Return the (X, Y) coordinate for the center point of the cell that contains the specified text.  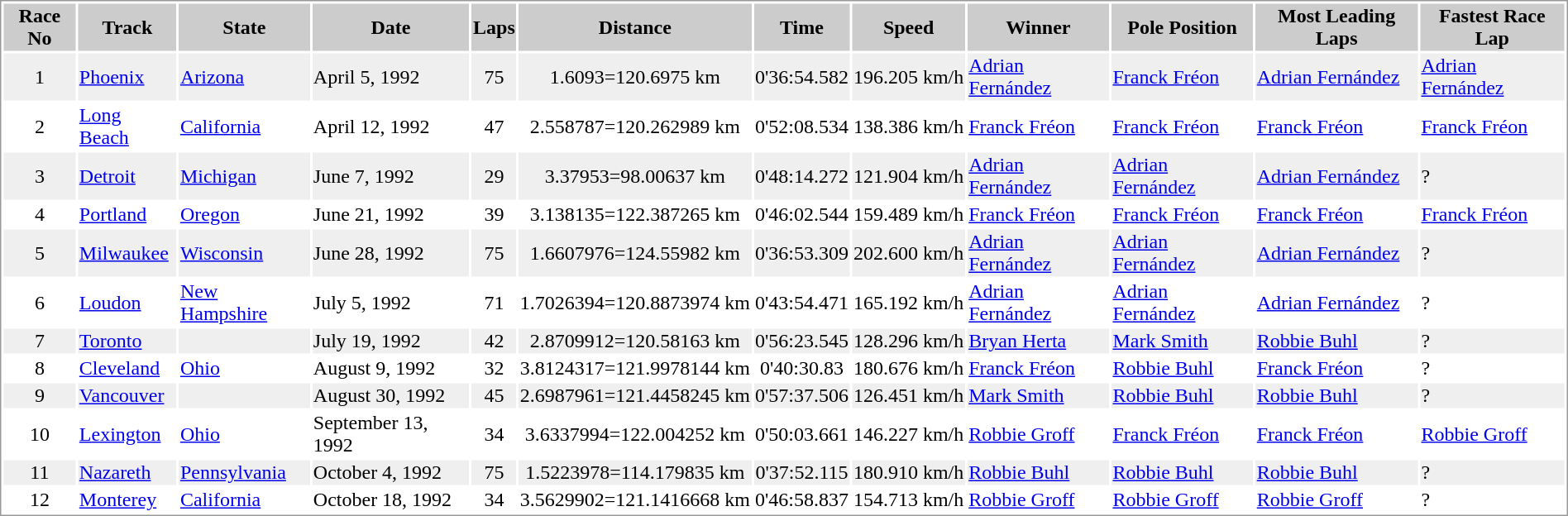
June 28, 1992 (390, 253)
71 (495, 303)
12 (40, 500)
1.5223978=114.179835 km (635, 472)
0'36:54.582 (801, 76)
180.910 km/h (908, 472)
Laps (495, 26)
Monterey (127, 500)
Speed (908, 26)
Lexington (127, 433)
0'46:58.837 (801, 500)
Winner (1039, 26)
202.600 km/h (908, 253)
2 (40, 126)
Race No (40, 26)
0'57:37.506 (801, 396)
Portland (127, 214)
0'48:14.272 (801, 175)
196.205 km/h (908, 76)
2.8709912=120.58163 km (635, 342)
Loudon (127, 303)
July 5, 1992 (390, 303)
October 4, 1992 (390, 472)
New Hampshire (244, 303)
April 12, 1992 (390, 126)
August 30, 1992 (390, 396)
0'46:02.544 (801, 214)
32 (495, 368)
0'40:30.83 (801, 368)
Toronto (127, 342)
154.713 km/h (908, 500)
42 (495, 342)
8 (40, 368)
4 (40, 214)
180.676 km/h (908, 368)
Milwaukee (127, 253)
10 (40, 433)
2.6987961=121.4458245 km (635, 396)
3 (40, 175)
Track (127, 26)
Time (801, 26)
0'36:53.309 (801, 253)
29 (495, 175)
Long Beach (127, 126)
3.138135=122.387265 km (635, 214)
126.451 km/h (908, 396)
7 (40, 342)
128.296 km/h (908, 342)
0'56:23.545 (801, 342)
October 18, 1992 (390, 500)
Michigan (244, 175)
Arizona (244, 76)
47 (495, 126)
Phoenix (127, 76)
146.227 km/h (908, 433)
45 (495, 396)
Detroit (127, 175)
1.6607976=124.55982 km (635, 253)
3.5629902=121.1416668 km (635, 500)
April 5, 1992 (390, 76)
Fastest Race Lap (1492, 26)
6 (40, 303)
138.386 km/h (908, 126)
9 (40, 396)
0'43:54.471 (801, 303)
State (244, 26)
Most Leading Laps (1336, 26)
3.8124317=121.9978144 km (635, 368)
0'37:52.115 (801, 472)
3.37953=98.00637 km (635, 175)
3.6337994=122.004252 km (635, 433)
39 (495, 214)
August 9, 1992 (390, 368)
July 19, 1992 (390, 342)
0'50:03.661 (801, 433)
June 7, 1992 (390, 175)
5 (40, 253)
Bryan Herta (1039, 342)
1 (40, 76)
Cleveland (127, 368)
11 (40, 472)
Pole Position (1183, 26)
159.489 km/h (908, 214)
Distance (635, 26)
Wisconsin (244, 253)
2.558787=120.262989 km (635, 126)
121.904 km/h (908, 175)
Vancouver (127, 396)
June 21, 1992 (390, 214)
Date (390, 26)
September 13, 1992 (390, 433)
0'52:08.534 (801, 126)
Oregon (244, 214)
1.6093=120.6975 km (635, 76)
Pennsylvania (244, 472)
165.192 km/h (908, 303)
1.7026394=120.8873974 km (635, 303)
Nazareth (127, 472)
